Return (X, Y) of the center of cell containing provided text 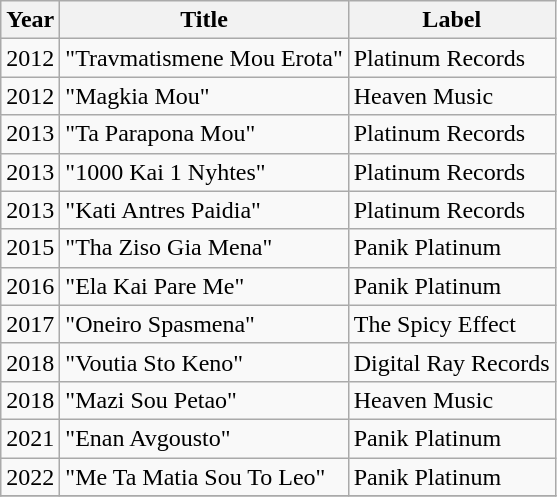
"Ela Kai Pare Me" (204, 286)
"Ta Parapona Mou" (204, 134)
"Oneiro Spasmena" (204, 324)
2016 (30, 286)
2022 (30, 477)
"Tha Ziso Gia Mena" (204, 248)
"Me Ta Matia Sou To Leo" (204, 477)
2017 (30, 324)
"Enan Avgousto" (204, 438)
2015 (30, 248)
"Mazi Sou Petao" (204, 400)
Label (452, 20)
2021 (30, 438)
Digital Ray Records (452, 362)
Year (30, 20)
The Spicy Effect (452, 324)
"Kati Antres Paidia" (204, 210)
"Travmatismene Mou Erota" (204, 58)
"Voutia Sto Keno" (204, 362)
"1000 Kai 1 Nyhtes" (204, 172)
"Magkia Mou" (204, 96)
Title (204, 20)
